Determine the [x, y] coordinate at the center of the cell enclosing the given text.  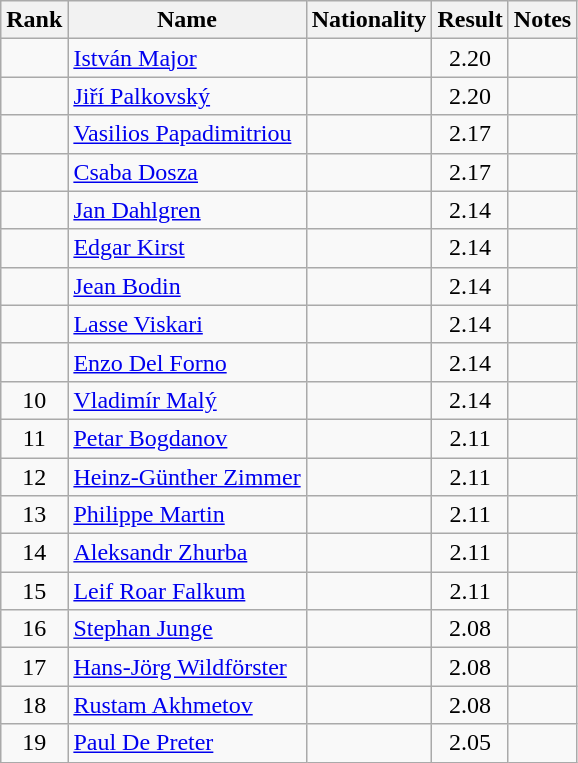
14 [34, 553]
Rustam Akhmetov [187, 705]
Philippe Martin [187, 515]
Heinz-Günther Zimmer [187, 477]
Leif Roar Falkum [187, 591]
Petar Bogdanov [187, 438]
Name [187, 20]
Aleksandr Zhurba [187, 553]
Jiří Palkovský [187, 96]
Edgar Kirst [187, 248]
Jan Dahlgren [187, 210]
Rank [34, 20]
Enzo Del Forno [187, 362]
Paul De Preter [187, 743]
Stephan Junge [187, 629]
10 [34, 400]
Vladimír Malý [187, 400]
Hans-Jörg Wildförster [187, 667]
Result [470, 20]
12 [34, 477]
Vasilios Papadimitriou [187, 134]
19 [34, 743]
Notes [542, 20]
15 [34, 591]
Lasse Viskari [187, 324]
11 [34, 438]
13 [34, 515]
2.05 [470, 743]
16 [34, 629]
Jean Bodin [187, 286]
István Major [187, 58]
18 [34, 705]
Csaba Dosza [187, 172]
Nationality [369, 20]
17 [34, 667]
